Provide the [x, y] coordinate of the cell's center where the given text is located.  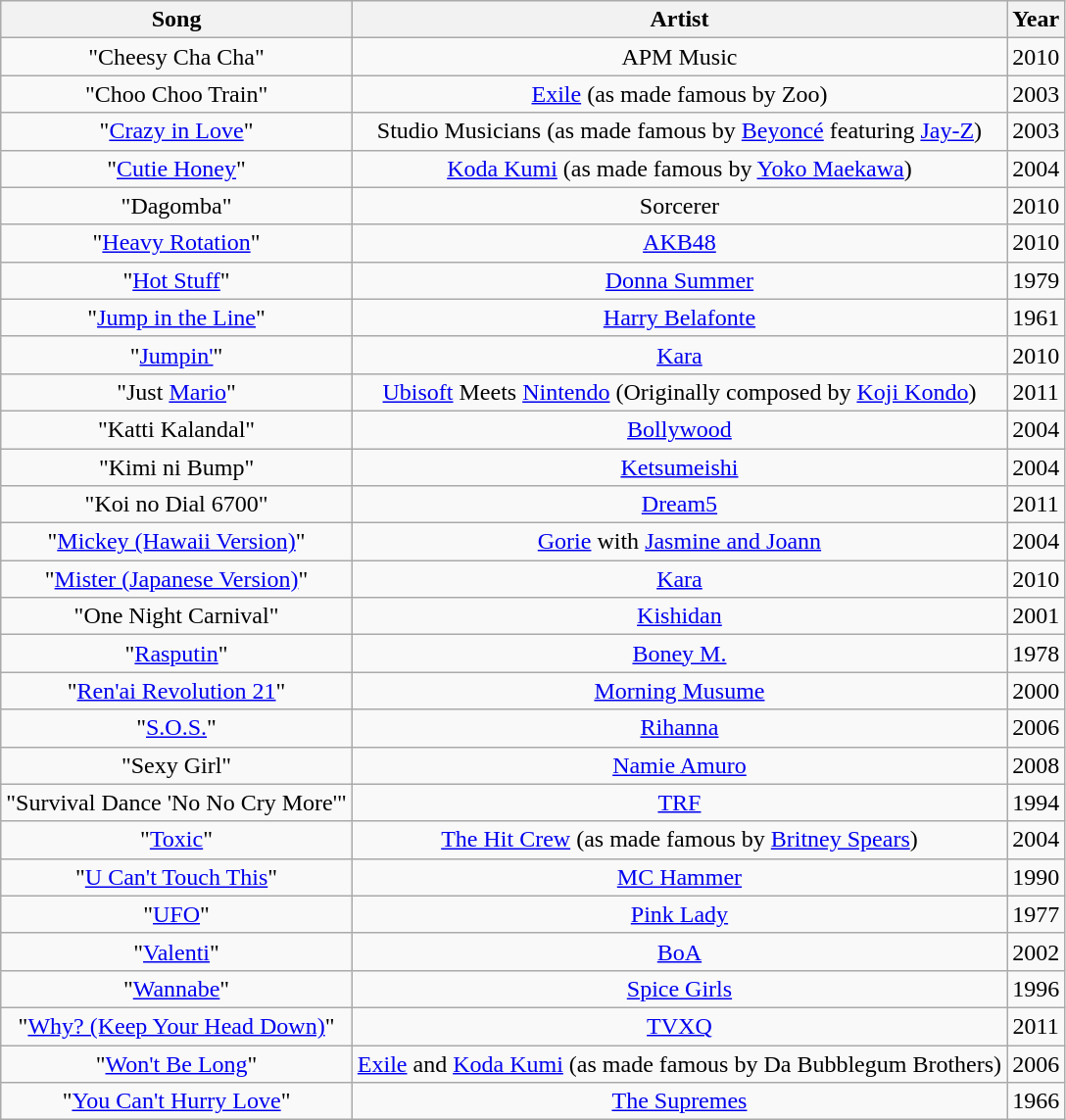
The Supremes [679, 1101]
"Katti Kalandal" [176, 429]
Koda Kumi (as made famous by Yoko Maekawa) [679, 169]
"One Night Carnival" [176, 616]
Dream5 [679, 505]
"Hot Stuff" [176, 280]
AKB48 [679, 243]
Bollywood [679, 429]
1979 [1037, 280]
"Won't Be Long" [176, 1063]
Namie Amuro [679, 765]
Gorie with Jasmine and Joann [679, 542]
"Just Mario" [176, 392]
Pink Lady [679, 914]
"Sexy Girl" [176, 765]
1996 [1037, 989]
Artist [679, 20]
"You Can't Hurry Love" [176, 1101]
Donna Summer [679, 280]
"Jump in the Line" [176, 317]
Rihanna [679, 728]
"Wannabe" [176, 989]
2001 [1037, 616]
"Cutie Honey" [176, 169]
The Hit Crew (as made famous by Britney Spears) [679, 840]
"Rasputin" [176, 654]
"Mickey (Hawaii Version)" [176, 542]
"S.O.S." [176, 728]
1961 [1037, 317]
Exile and Koda Kumi (as made famous by Da Bubblegum Brothers) [679, 1063]
"Why? (Keep Your Head Down)" [176, 1026]
Morning Musume [679, 691]
"Survival Dance 'No No Cry More'" [176, 803]
2002 [1037, 951]
"Jumpin'" [176, 355]
Boney M. [679, 654]
Sorcerer [679, 206]
Ubisoft Meets Nintendo (Originally composed by Koji Kondo) [679, 392]
1990 [1037, 877]
Spice Girls [679, 989]
Exile (as made famous by Zoo) [679, 94]
2000 [1037, 691]
TVXQ [679, 1026]
1994 [1037, 803]
"Koi no Dial 6700" [176, 505]
"Kimi ni Bump" [176, 467]
MC Hammer [679, 877]
1978 [1037, 654]
Year [1037, 20]
"Ren'ai Revolution 21" [176, 691]
Song [176, 20]
"Dagomba" [176, 206]
Studio Musicians (as made famous by Beyoncé featuring Jay-Z) [679, 131]
BoA [679, 951]
"Valenti" [176, 951]
"Crazy in Love" [176, 131]
1977 [1037, 914]
APM Music [679, 57]
Kishidan [679, 616]
"UFO" [176, 914]
2008 [1037, 765]
Harry Belafonte [679, 317]
1966 [1037, 1101]
"Choo Choo Train" [176, 94]
"Heavy Rotation" [176, 243]
TRF [679, 803]
Ketsumeishi [679, 467]
"Mister (Japanese Version)" [176, 579]
"U Can't Touch This" [176, 877]
"Cheesy Cha Cha" [176, 57]
"Toxic" [176, 840]
